Capture the cell that displays the provided text and extract its (x, y) central coordinate. 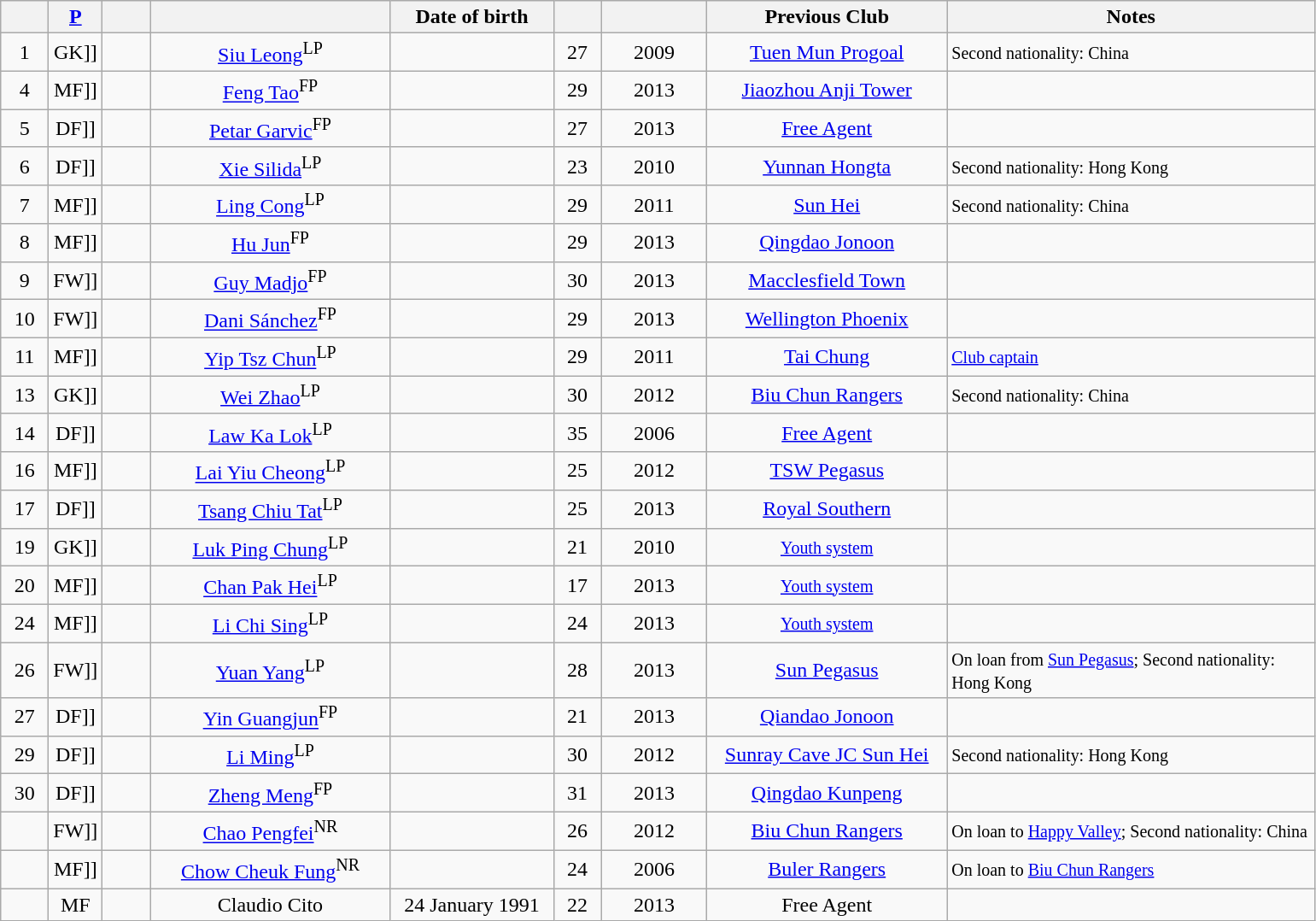
Chan Pak HeiLP (270, 586)
MF (75, 905)
Xie SilidaLP (270, 166)
Yin GuangjunFP (270, 718)
14 (25, 432)
23 (577, 166)
Chao PengfeiNR (270, 830)
Tsang Chiu TatLP (270, 509)
TSW Pegasus (827, 472)
Sun Pegasus (827, 670)
Yunnan Hongta (827, 166)
Guy MadjoFP (270, 280)
Sun Hei (827, 205)
Li Chi SingLP (270, 624)
2009 (654, 53)
On loan to Biu Chun Rangers (1131, 870)
Luk Ping ChungLP (270, 547)
Yip Tsz ChunLP (270, 357)
Feng TaoFP (270, 91)
Jiaozhou Anji Tower (827, 91)
4 (25, 91)
Yuan YangLP (270, 670)
Siu LeongLP (270, 53)
Macclesfield Town (827, 280)
5 (25, 128)
Ling CongLP (270, 205)
Law Ka LokLP (270, 432)
7 (25, 205)
Notes (1131, 17)
19 (25, 547)
35 (577, 432)
31 (577, 793)
Tuen Mun Progoal (827, 53)
Zheng MengFP (270, 793)
24 January 1991 (471, 905)
Tai Chung (827, 357)
Qingdao Jonoon (827, 243)
8 (25, 243)
6 (25, 166)
P (75, 17)
Date of birth (471, 17)
Buler Rangers (827, 870)
13 (25, 395)
1 (25, 53)
Hu JunFP (270, 243)
Sunray Cave JC Sun Hei (827, 755)
Previous Club (827, 17)
Lai Yiu CheongLP (270, 472)
On loan from Sun Pegasus; Second nationality: Hong Kong (1131, 670)
22 (577, 905)
Dani SánchezFP (270, 320)
10 (25, 320)
On loan to Happy Valley; Second nationality: China (1131, 830)
Royal Southern (827, 509)
11 (25, 357)
Chow Cheuk FungNR (270, 870)
Wellington Phoenix (827, 320)
9 (25, 280)
Li MingLP (270, 755)
Qingdao Kunpeng (827, 793)
Petar GarvicFP (270, 128)
Claudio Cito (270, 905)
28 (577, 670)
20 (25, 586)
Qiandao Jonoon (827, 718)
Wei ZhaoLP (270, 395)
Club captain (1131, 357)
16 (25, 472)
